Extract the [x, y] coordinate from the center of the cell holding the provided text.  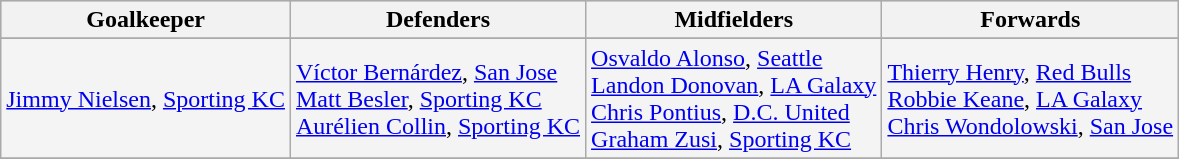
Goalkeeper [146, 20]
Jimmy Nielsen, Sporting KC [146, 98]
Víctor Bernárdez, San Jose Matt Besler, Sporting KC Aurélien Collin, Sporting KC [438, 98]
Defenders [438, 20]
Forwards [1030, 20]
Midfielders [734, 20]
Thierry Henry, Red Bulls Robbie Keane, LA Galaxy Chris Wondolowski, San Jose [1030, 98]
Osvaldo Alonso, Seattle Landon Donovan, LA Galaxy Chris Pontius, D.C. United Graham Zusi, Sporting KC [734, 98]
